Capture the cell that displays the provided text and extract its (x, y) central coordinate. 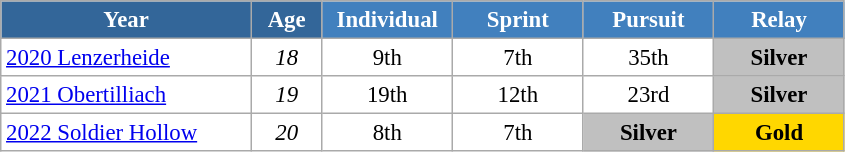
2020 Lenzerheide (126, 58)
19th (388, 95)
23rd (648, 95)
2021 Obertilliach (126, 95)
Year (126, 20)
19 (286, 95)
35th (648, 58)
12th (518, 95)
Relay (780, 20)
8th (388, 133)
Age (286, 20)
Individual (388, 20)
20 (286, 133)
Pursuit (648, 20)
18 (286, 58)
2022 Soldier Hollow (126, 133)
9th (388, 58)
Gold (780, 133)
Sprint (518, 20)
